Capture the cell that displays the provided text and extract its (X, Y) central coordinate. 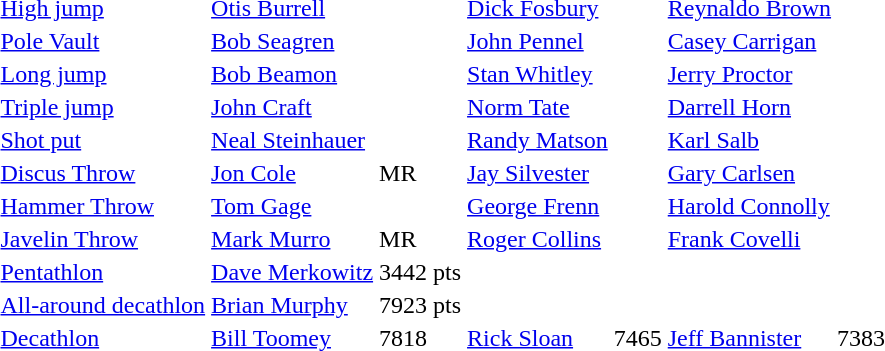
Gary Carlsen (749, 173)
Tom Gage (292, 206)
Neal Steinhauer (292, 140)
John Craft (292, 107)
Stan Whitley (538, 74)
Roger Collins (538, 239)
Jon Cole (292, 173)
Jay Silvester (538, 173)
Norm Tate (538, 107)
Darrell Horn (749, 107)
Karl Salb (749, 140)
3442 pts (420, 272)
George Frenn (538, 206)
John Pennel (538, 41)
Randy Matson (538, 140)
7923 pts (420, 305)
Jerry Proctor (749, 74)
Mark Murro (292, 239)
Harold Connolly (749, 206)
Bob Beamon (292, 74)
Bob Seagren (292, 41)
Dave Merkowitz (292, 272)
Brian Murphy (292, 305)
Casey Carrigan (749, 41)
Frank Covelli (749, 239)
